Scan for the cell matching the given text and deliver its [X, Y] coordinate at center. 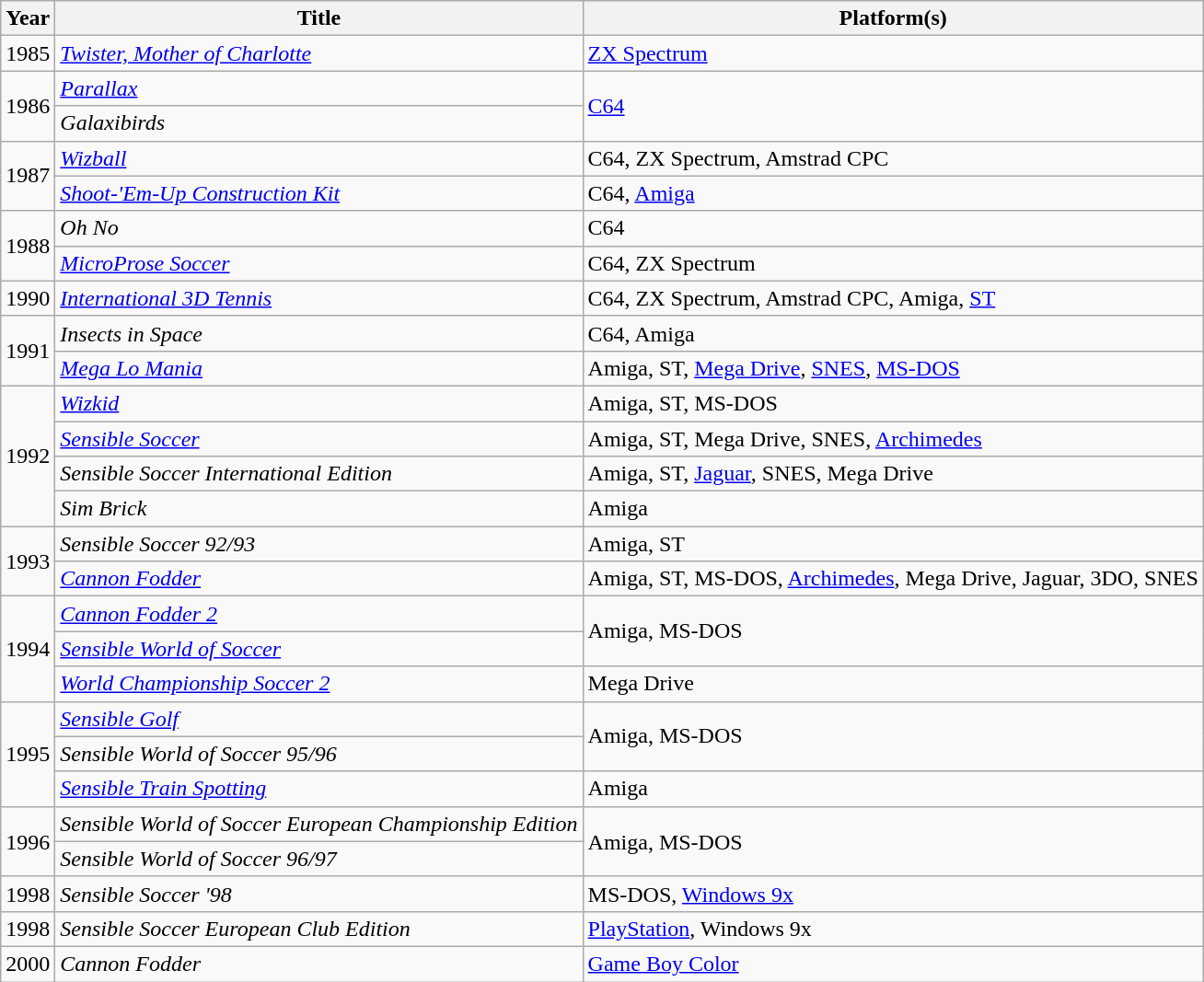
1993 [28, 561]
1994 [28, 649]
Sensible Soccer '98 [318, 894]
Sensible Train Spotting [318, 789]
Insects in Space [318, 333]
Amiga, ST, Mega Drive, SNES, MS-DOS [893, 368]
World Championship Soccer 2 [318, 684]
Sim Brick [318, 509]
1985 [28, 53]
Sensible Soccer [318, 439]
Amiga, ST, Mega Drive, SNES, Archimedes [893, 439]
Sensible World of Soccer European Championship Edition [318, 824]
Amiga, ST, Jaguar, SNES, Mega Drive [893, 474]
1986 [28, 106]
1995 [28, 754]
Platform(s) [893, 18]
C64, ZX Spectrum [893, 263]
MicroProse Soccer [318, 263]
Amiga, ST, MS-DOS, Archimedes, Mega Drive, Jaguar, 3DO, SNES [893, 579]
Shoot-'Em-Up Construction Kit [318, 193]
1992 [28, 456]
Title [318, 18]
Sensible Soccer European Club Edition [318, 929]
Sensible Golf [318, 719]
Twister, Mother of Charlotte [318, 53]
Galaxibirds [318, 123]
Amiga, ST, MS-DOS [893, 403]
Wizkid [318, 403]
1991 [28, 351]
Game Boy Color [893, 964]
2000 [28, 964]
1990 [28, 298]
Sensible World of Soccer [318, 649]
Sensible Soccer International Edition [318, 474]
ZX Spectrum [893, 53]
Sensible World of Soccer 96/97 [318, 859]
Sensible Soccer 92/93 [318, 544]
PlayStation, Windows 9x [893, 929]
Parallax [318, 88]
C64, ZX Spectrum, Amstrad CPC [893, 158]
Wizball [318, 158]
1988 [28, 246]
Year [28, 18]
C64, ZX Spectrum, Amstrad CPC, Amiga, ST [893, 298]
Amiga, ST [893, 544]
Oh No [318, 228]
Cannon Fodder 2 [318, 614]
International 3D Tennis [318, 298]
Mega Drive [893, 684]
1996 [28, 841]
MS-DOS, Windows 9x [893, 894]
1987 [28, 176]
Sensible World of Soccer 95/96 [318, 754]
Mega Lo Mania [318, 368]
